Return the [x, y] coordinate for the center point of the cell that contains the specified text.  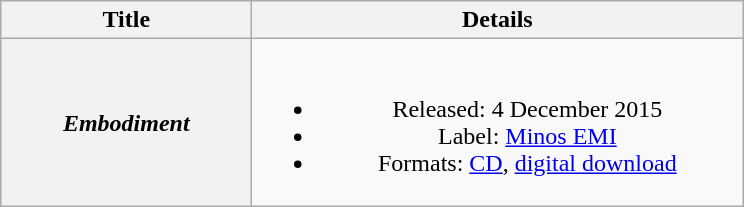
Title [126, 20]
Embodiment [126, 122]
Details [498, 20]
Released: 4 December 2015Label: Minos EMIFormats: CD, digital download [498, 122]
